Search for the cell housing the specified text and yield its [X, Y] center coordinate. 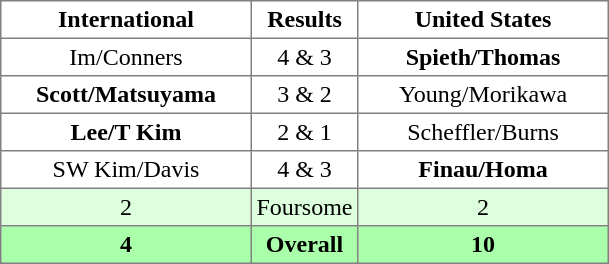
Young/Morikawa [483, 95]
3 & 2 [304, 95]
Scott/Matsuyama [126, 95]
Foursome [304, 207]
Scheffler/Burns [483, 132]
4 [126, 245]
Lee/T Kim [126, 132]
International [126, 20]
Finau/Homa [483, 170]
10 [483, 245]
Spieth/Thomas [483, 57]
United States [483, 20]
SW Kim/Davis [126, 170]
Overall [304, 245]
Im/Conners [126, 57]
2 & 1 [304, 132]
Results [304, 20]
